Pinpoint the cell where the given text exists, returning its [x, y] midpoint coordinate. 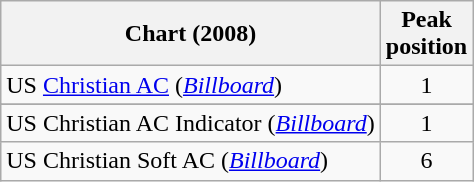
6 [426, 161]
US Christian AC Indicator (Billboard) [191, 123]
US Christian AC (Billboard) [191, 85]
Chart (2008) [191, 34]
US Christian Soft AC (Billboard) [191, 161]
Peak position [426, 34]
